Search for the cell housing the specified text and yield its [X, Y] center coordinate. 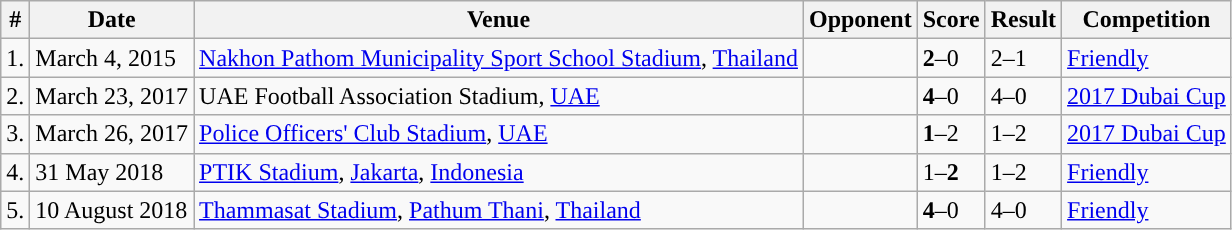
PTIK Stadium, Jakarta, Indonesia [499, 172]
10 August 2018 [112, 210]
Date [112, 20]
4. [16, 172]
Venue [499, 20]
Nakhon Pathom Municipality Sport School Stadium, Thailand [499, 58]
Result [1023, 20]
Thammasat Stadium, Pathum Thani, Thailand [499, 210]
Police Officers' Club Stadium, UAE [499, 134]
Opponent [860, 20]
# [16, 20]
5. [16, 210]
3. [16, 134]
2. [16, 96]
2–1 [1023, 58]
2–0 [951, 58]
March 4, 2015 [112, 58]
March 23, 2017 [112, 96]
1. [16, 58]
Competition [1147, 20]
Score [951, 20]
March 26, 2017 [112, 134]
UAE Football Association Stadium, UAE [499, 96]
31 May 2018 [112, 172]
